Search for the cell housing the specified text and yield its [x, y] center coordinate. 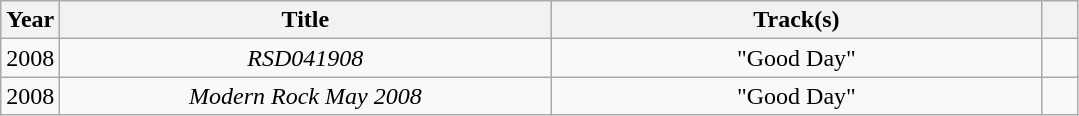
Title [306, 20]
RSD041908 [306, 58]
Modern Rock May 2008 [306, 96]
Track(s) [796, 20]
Year [30, 20]
